Search for the cell housing the specified text and yield its (x, y) center coordinate. 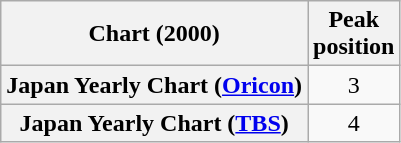
Japan Yearly Chart (Oricon) (154, 85)
Peakposition (354, 34)
3 (354, 85)
Chart (2000) (154, 34)
4 (354, 123)
Japan Yearly Chart (TBS) (154, 123)
